Capture the cell that displays the provided text and extract its (X, Y) central coordinate. 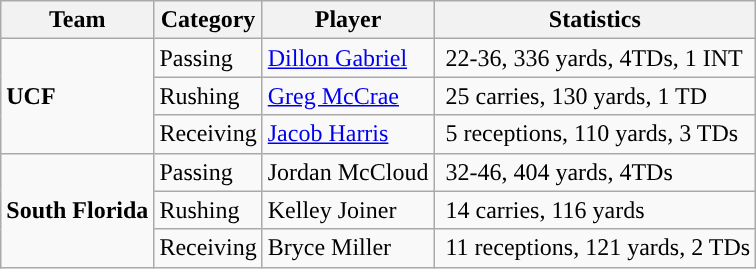
11 receptions, 121 yards, 2 TDs (595, 248)
Dillon Gabriel (348, 58)
Statistics (595, 20)
Category (208, 20)
Bryce Miller (348, 248)
South Florida (78, 210)
22-36, 336 yards, 4TDs, 1 INT (595, 58)
Greg McCrae (348, 96)
UCF (78, 96)
32-46, 404 yards, 4TDs (595, 172)
Team (78, 20)
Jordan McCloud (348, 172)
Player (348, 20)
25 carries, 130 yards, 1 TD (595, 96)
Jacob Harris (348, 134)
14 carries, 116 yards (595, 210)
5 receptions, 110 yards, 3 TDs (595, 134)
Kelley Joiner (348, 210)
